Identify which cell holds the provided text, then report its (X, Y) central coordinate. 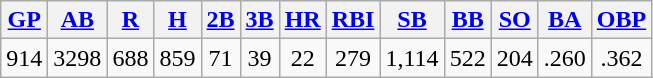
22 (302, 58)
.260 (564, 58)
BB (468, 20)
H (178, 20)
.362 (621, 58)
914 (24, 58)
71 (220, 58)
279 (353, 58)
522 (468, 58)
RBI (353, 20)
688 (130, 58)
R (130, 20)
3B (260, 20)
1,114 (412, 58)
SB (412, 20)
859 (178, 58)
AB (78, 20)
HR (302, 20)
204 (514, 58)
BA (564, 20)
2B (220, 20)
GP (24, 20)
OBP (621, 20)
39 (260, 58)
3298 (78, 58)
SO (514, 20)
